For the text-containing cell, return its midpoint in [x, y] coordinate format. 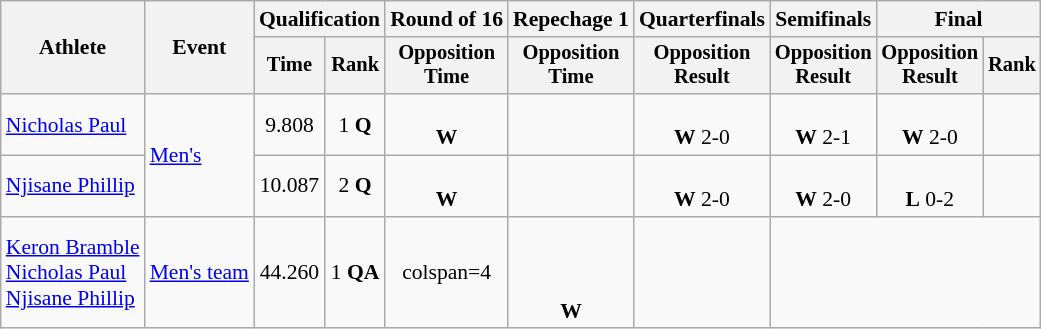
Qualification [320, 19]
W 2-1 [824, 124]
Event [200, 48]
Men's [200, 155]
Repechage 1 [571, 19]
Keron BrambleNicholas PaulNjisane Phillip [73, 273]
1 QA [355, 273]
Nicholas Paul [73, 124]
Athlete [73, 48]
Time [290, 66]
10.087 [290, 186]
Semifinals [824, 19]
1 Q [355, 124]
Quarterfinals [702, 19]
L 0-2 [930, 186]
Men's team [200, 273]
Njisane Phillip [73, 186]
Round of 16 [446, 19]
44.260 [290, 273]
Final [959, 19]
colspan=4 [446, 273]
2 Q [355, 186]
9.808 [290, 124]
